Extract the [X, Y] coordinate from the center of the cell holding the provided text.  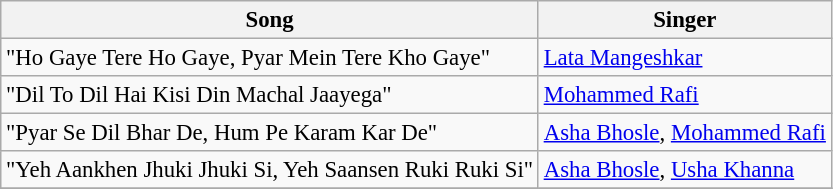
"Yeh Aankhen Jhuki Jhuki Si, Yeh Saansen Ruki Ruki Si" [270, 170]
Song [270, 20]
"Pyar Se Dil Bhar De, Hum Pe Karam Kar De" [270, 133]
Asha Bhosle, Usha Khanna [684, 170]
Lata Mangeshkar [684, 58]
"Dil To Dil Hai Kisi Din Machal Jaayega" [270, 95]
"Ho Gaye Tere Ho Gaye, Pyar Mein Tere Kho Gaye" [270, 58]
Singer [684, 20]
Asha Bhosle, Mohammed Rafi [684, 133]
Mohammed Rafi [684, 95]
